Search for the cell housing the specified text and yield its (x, y) center coordinate. 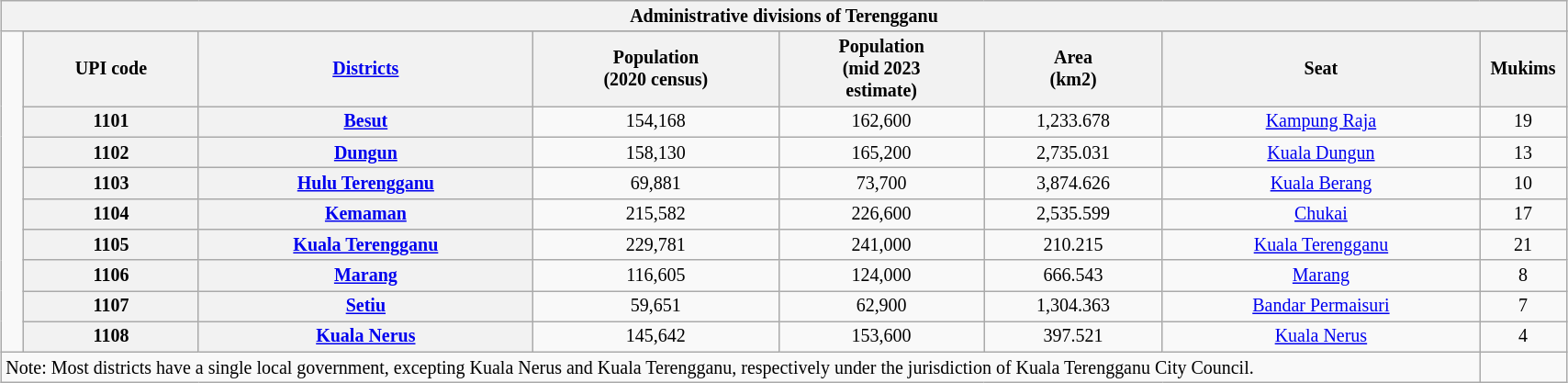
Kemaman (365, 213)
165,200 (881, 152)
666.543 (1073, 276)
2,535.599 (1073, 213)
226,600 (881, 213)
Bandar Permaisuri (1320, 307)
1102 (112, 152)
59,651 (655, 307)
Administrative divisions of Terengganu (784, 17)
162,600 (881, 121)
145,642 (655, 336)
Kuala Dungun (1320, 152)
Hulu Terengganu (365, 184)
69,881 (655, 184)
Seat (1320, 70)
116,605 (655, 276)
Dungun (365, 152)
154,168 (655, 121)
10 (1524, 184)
397.521 (1073, 336)
7 (1524, 307)
1,304.363 (1073, 307)
241,000 (881, 244)
4 (1524, 336)
Population(2020 census) (655, 70)
3,874.626 (1073, 184)
1101 (112, 121)
Besut (365, 121)
UPI code (112, 70)
62,900 (881, 307)
Area(km2) (1073, 70)
1108 (112, 336)
Kuala Berang (1320, 184)
124,000 (881, 276)
73,700 (881, 184)
21 (1524, 244)
13 (1524, 152)
Setiu (365, 307)
Kampung Raja (1320, 121)
1103 (112, 184)
158,130 (655, 152)
153,600 (881, 336)
1107 (112, 307)
1105 (112, 244)
19 (1524, 121)
229,781 (655, 244)
210.215 (1073, 244)
1106 (112, 276)
8 (1524, 276)
Mukims (1524, 70)
1,233.678 (1073, 121)
215,582 (655, 213)
Chukai (1320, 213)
1104 (112, 213)
17 (1524, 213)
Districts (365, 70)
2,735.031 (1073, 152)
Population(mid 2023estimate) (881, 70)
